Identify which cell holds the provided text, then report its [x, y] central coordinate. 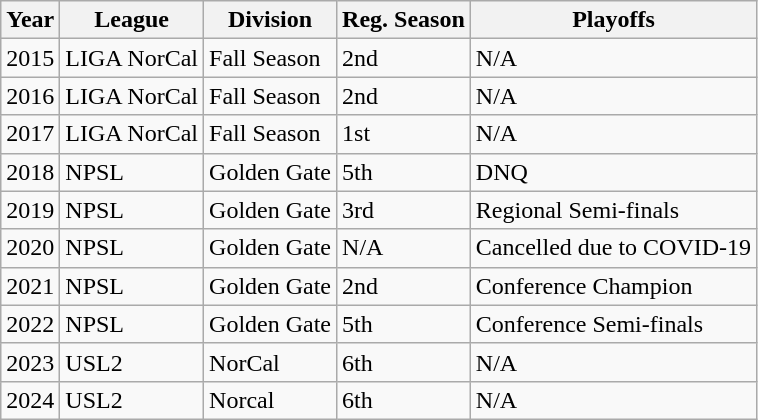
2024 [30, 400]
Cancelled due to COVID-19 [613, 248]
Norcal [270, 400]
Year [30, 20]
Reg. Season [404, 20]
2022 [30, 324]
2023 [30, 362]
2015 [30, 58]
Playoffs [613, 20]
2017 [30, 134]
2016 [30, 96]
2019 [30, 210]
League [132, 20]
NorCal [270, 362]
Division [270, 20]
Conference Champion [613, 286]
3rd [404, 210]
Regional Semi-finals [613, 210]
2018 [30, 172]
2021 [30, 286]
2020 [30, 248]
DNQ [613, 172]
1st [404, 134]
Conference Semi-finals [613, 324]
